Scan for the cell matching the given text and deliver its [x, y] coordinate at center. 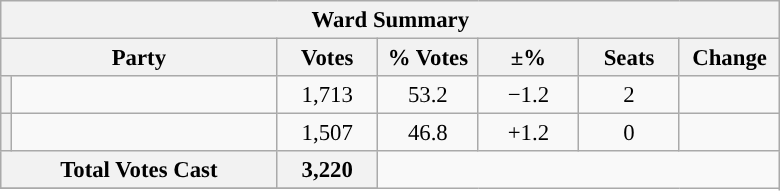
Total Votes Cast [139, 170]
±% [528, 58]
−1.2 [528, 95]
46.8 [428, 133]
Ward Summary [390, 20]
2 [630, 95]
53.2 [428, 95]
+1.2 [528, 133]
1,713 [328, 95]
Party [139, 58]
Votes [328, 58]
Change [730, 58]
1,507 [328, 133]
3,220 [328, 170]
% Votes [428, 58]
0 [630, 133]
Seats [630, 58]
